Provide the (x, y) coordinate of the cell's center where the given text is located.  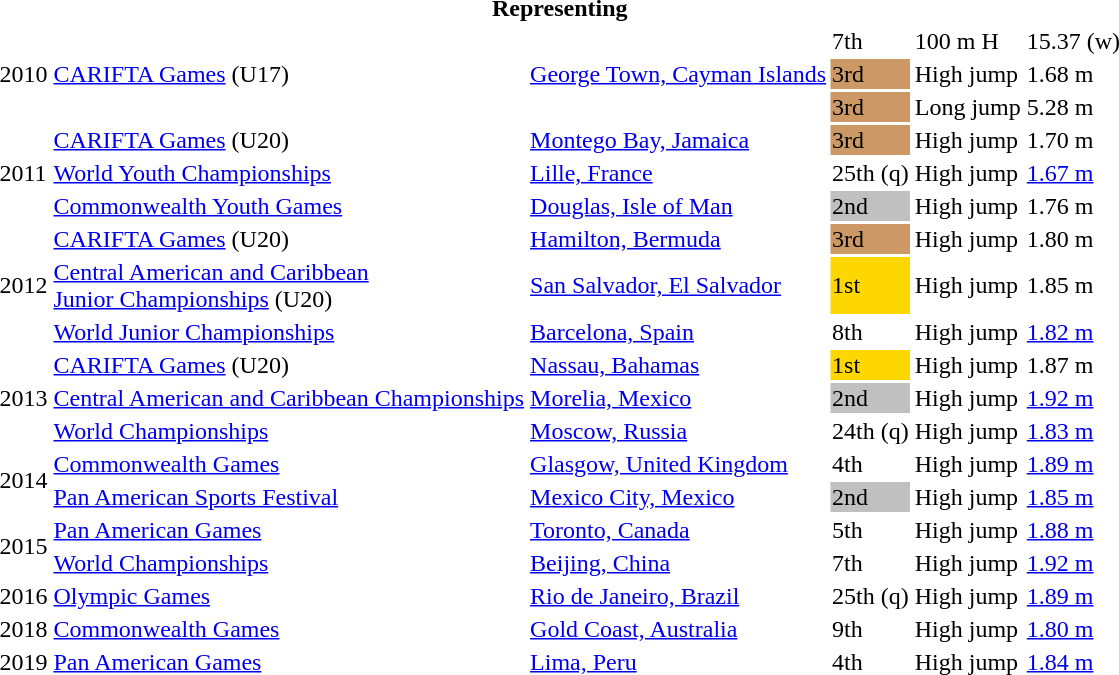
Lille, France (678, 173)
Pan American Sports Festival (289, 497)
Commonwealth Youth Games (289, 206)
5th (871, 530)
World Junior Championships (289, 332)
Barcelona, Spain (678, 332)
9th (871, 629)
George Town, Cayman Islands (678, 74)
Rio de Janeiro, Brazil (678, 596)
Nassau, Bahamas (678, 365)
Mexico City, Mexico (678, 497)
World Youth Championships (289, 173)
Montego Bay, Jamaica (678, 140)
Douglas, Isle of Man (678, 206)
24th (q) (871, 431)
San Salvador, El Salvador (678, 286)
8th (871, 332)
Central American and Caribbean Championships (289, 398)
Beijing, China (678, 563)
Toronto, Canada (678, 530)
Hamilton, Bermuda (678, 239)
Pan American Games (289, 530)
Morelia, Mexico (678, 398)
Central American and CaribbeanJunior Championships (U20) (289, 286)
Olympic Games (289, 596)
Long jump (968, 107)
Gold Coast, Australia (678, 629)
Moscow, Russia (678, 431)
4th (871, 464)
100 m H (968, 41)
CARIFTA Games (U17) (289, 74)
Glasgow, United Kingdom (678, 464)
